Extract the [x, y] coordinate from the center of the cell holding the provided text.  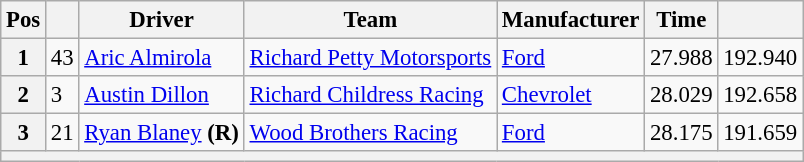
Wood Brothers Racing [370, 133]
28.175 [682, 133]
Driver [162, 20]
Time [682, 20]
1 [24, 58]
Pos [24, 20]
Ryan Blaney (R) [162, 133]
Austin Dillon [162, 95]
Richard Childress Racing [370, 95]
Team [370, 20]
Chevrolet [571, 95]
Aric Almirola [162, 58]
28.029 [682, 95]
21 [62, 133]
191.659 [760, 133]
Richard Petty Motorsports [370, 58]
27.988 [682, 58]
43 [62, 58]
Manufacturer [571, 20]
192.940 [760, 58]
2 [24, 95]
192.658 [760, 95]
